Find where the given text appears and provide that cell's center as [x, y] coordinate. 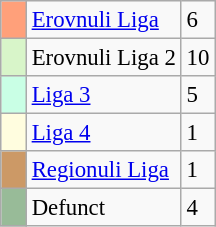
Defunct [104, 208]
Erovnuli Liga 2 [104, 58]
5 [198, 95]
Liga 3 [104, 95]
Erovnuli Liga [104, 20]
Regionuli Liga [104, 170]
Liga 4 [104, 133]
10 [198, 58]
4 [198, 208]
6 [198, 20]
